Identify which cell holds the provided text, then report its (x, y) central coordinate. 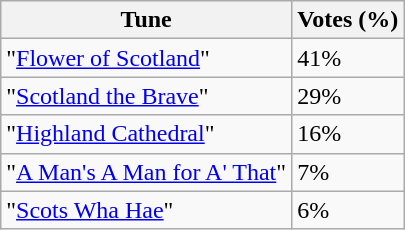
6% (348, 210)
"Flower of Scotland" (146, 58)
"Highland Cathedral" (146, 134)
"A Man's A Man for A' That" (146, 172)
Tune (146, 20)
"Scots Wha Hae" (146, 210)
29% (348, 96)
Votes (%) (348, 20)
16% (348, 134)
7% (348, 172)
"Scotland the Brave" (146, 96)
41% (348, 58)
